Locate the cell with the specified text and output its (X, Y) center coordinate. 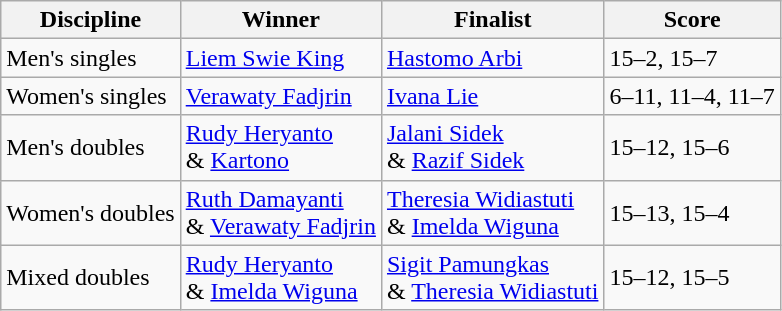
Hastomo Arbi (492, 58)
15–13, 15–4 (692, 212)
15–12, 15–5 (692, 278)
Ivana Lie (492, 96)
Verawaty Fadjrin (280, 96)
Ruth Damayanti & Verawaty Fadjrin (280, 212)
Women's singles (90, 96)
Men's singles (90, 58)
Rudy Heryanto & Imelda Wiguna (280, 278)
Theresia Widiastuti & Imelda Wiguna (492, 212)
Men's doubles (90, 148)
6–11, 11–4, 11–7 (692, 96)
Winner (280, 20)
Mixed doubles (90, 278)
15–2, 15–7 (692, 58)
Sigit Pamungkas & Theresia Widiastuti (492, 278)
Rudy Heryanto & Kartono (280, 148)
Women's doubles (90, 212)
Liem Swie King (280, 58)
Finalist (492, 20)
Discipline (90, 20)
Score (692, 20)
15–12, 15–6 (692, 148)
Jalani Sidek & Razif Sidek (492, 148)
